Detect which cell encompasses the target text, then output its (X, Y) center coordinate. 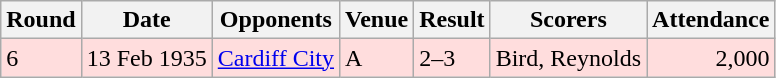
Venue (377, 20)
Result (452, 20)
Scorers (568, 20)
2,000 (711, 58)
Bird, Reynolds (568, 58)
13 Feb 1935 (146, 58)
Cardiff City (276, 58)
Date (146, 20)
Opponents (276, 20)
Attendance (711, 20)
A (377, 58)
2–3 (452, 58)
6 (41, 58)
Round (41, 20)
